Extract the [x, y] coordinate from the center of the cell holding the provided text.  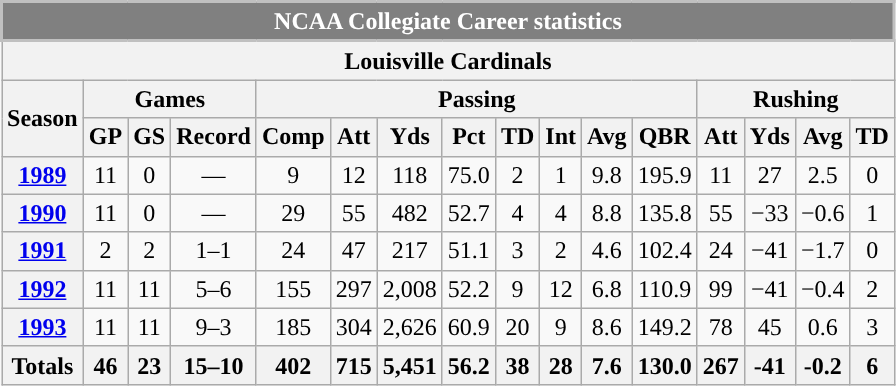
1993 [43, 327]
51.1 [468, 251]
75.0 [468, 175]
102.4 [664, 251]
Passing [476, 99]
7.6 [608, 365]
715 [354, 365]
Louisville Cardinals [448, 60]
38 [517, 365]
5,451 [410, 365]
155 [293, 289]
56.2 [468, 365]
20 [517, 327]
29 [293, 213]
304 [354, 327]
2,008 [410, 289]
1989 [43, 175]
130.0 [664, 365]
482 [410, 213]
46 [105, 365]
GS [150, 137]
23 [150, 365]
6.8 [608, 289]
1–1 [214, 251]
−33 [770, 213]
GP [105, 137]
27 [770, 175]
28 [561, 365]
0.6 [822, 327]
78 [720, 327]
47 [354, 251]
Season [43, 118]
60.9 [468, 327]
NCAA Collegiate Career statistics [448, 22]
Games [170, 99]
149.2 [664, 327]
118 [410, 175]
-41 [770, 365]
402 [293, 365]
99 [720, 289]
135.8 [664, 213]
Rushing [796, 99]
185 [293, 327]
−1.7 [822, 251]
Totals [43, 365]
15–10 [214, 365]
1990 [43, 213]
9.8 [608, 175]
−0.6 [822, 213]
52.2 [468, 289]
6 [872, 365]
-0.2 [822, 365]
Record [214, 137]
45 [770, 327]
267 [720, 365]
1991 [43, 251]
Int [561, 137]
297 [354, 289]
110.9 [664, 289]
8.6 [608, 327]
2.5 [822, 175]
5–6 [214, 289]
4.6 [608, 251]
QBR [664, 137]
195.9 [664, 175]
1992 [43, 289]
8.8 [608, 213]
Comp [293, 137]
9–3 [214, 327]
52.7 [468, 213]
217 [410, 251]
−0.4 [822, 289]
Pct [468, 137]
2,626 [410, 327]
